Identify which cell holds the provided text, then report its [x, y] central coordinate. 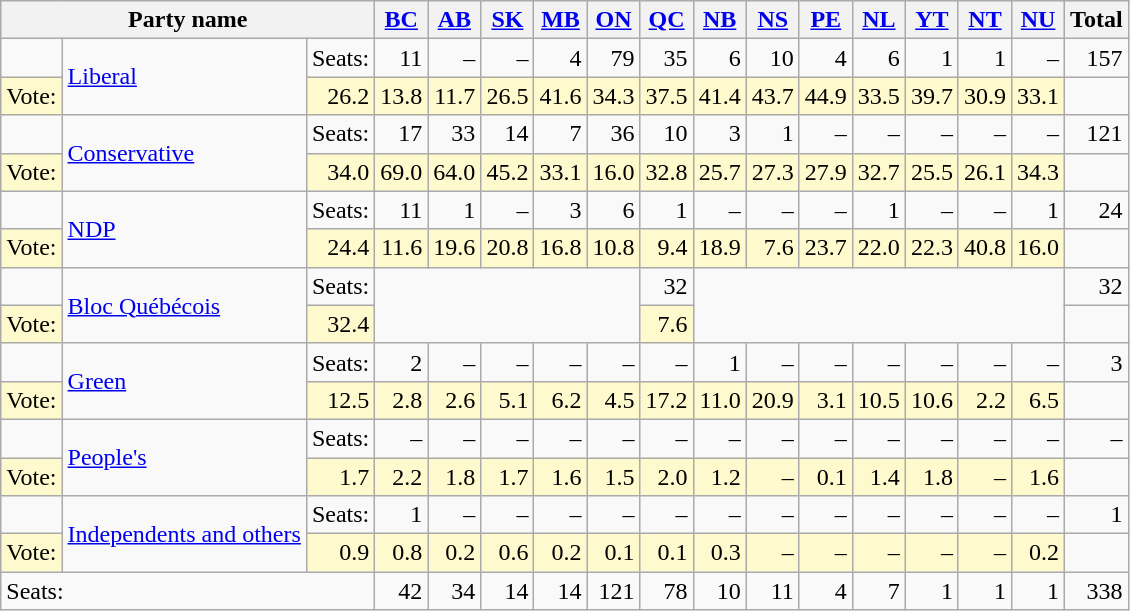
30.9 [984, 96]
10.6 [932, 400]
NT [984, 20]
6.2 [560, 400]
45.2 [508, 172]
24 [1097, 210]
23.7 [826, 248]
MB [560, 20]
41.4 [720, 96]
26.5 [508, 96]
9.4 [666, 248]
24.4 [340, 248]
25.7 [720, 172]
1.2 [720, 477]
PE [826, 20]
11.7 [454, 96]
6.5 [1038, 400]
1.5 [614, 477]
SK [508, 20]
32.4 [340, 324]
NL [878, 20]
2.6 [454, 400]
2.8 [402, 400]
25.5 [932, 172]
NS [772, 20]
11.0 [720, 400]
BC [402, 20]
39.7 [932, 96]
16.8 [560, 248]
79 [614, 58]
20.9 [772, 400]
78 [666, 591]
40.8 [984, 248]
4.5 [614, 400]
42 [402, 591]
0.3 [720, 553]
Bloc Québécois [184, 305]
64.0 [454, 172]
43.7 [772, 96]
3.1 [826, 400]
NDP [184, 229]
41.6 [560, 96]
AB [454, 20]
QC [666, 20]
10.8 [614, 248]
1.4 [878, 477]
35 [666, 58]
Total [1097, 20]
13.8 [402, 96]
Conservative [184, 153]
Independents and others [184, 534]
19.6 [454, 248]
Party name [188, 20]
32.7 [878, 172]
NU [1038, 20]
YT [932, 20]
20.8 [508, 248]
34 [454, 591]
People's [184, 457]
2.0 [666, 477]
10.5 [878, 400]
5.1 [508, 400]
Liberal [184, 77]
Green [184, 381]
22.3 [932, 248]
26.1 [984, 172]
27.9 [826, 172]
157 [1097, 58]
17.2 [666, 400]
26.2 [340, 96]
2 [402, 362]
11.6 [402, 248]
17 [402, 134]
32.8 [666, 172]
36 [614, 134]
0.6 [508, 553]
338 [1097, 591]
NB [720, 20]
ON [614, 20]
34.0 [340, 172]
69.0 [402, 172]
33 [454, 134]
0.9 [340, 553]
0.8 [402, 553]
44.9 [826, 96]
37.5 [666, 96]
22.0 [878, 248]
18.9 [720, 248]
27.3 [772, 172]
12.5 [340, 400]
33.5 [878, 96]
